For the text-containing cell, return its midpoint in (x, y) coordinate format. 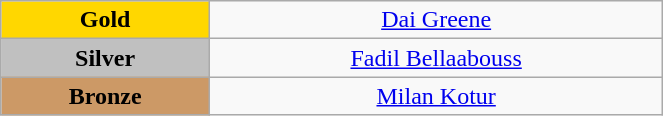
Bronze (106, 96)
Gold (106, 20)
Dai Greene (436, 20)
Fadil Bellaabouss (436, 58)
Silver (106, 58)
Milan Kotur (436, 96)
